Return the (X, Y) coordinate for the center point of the cell that contains the specified text.  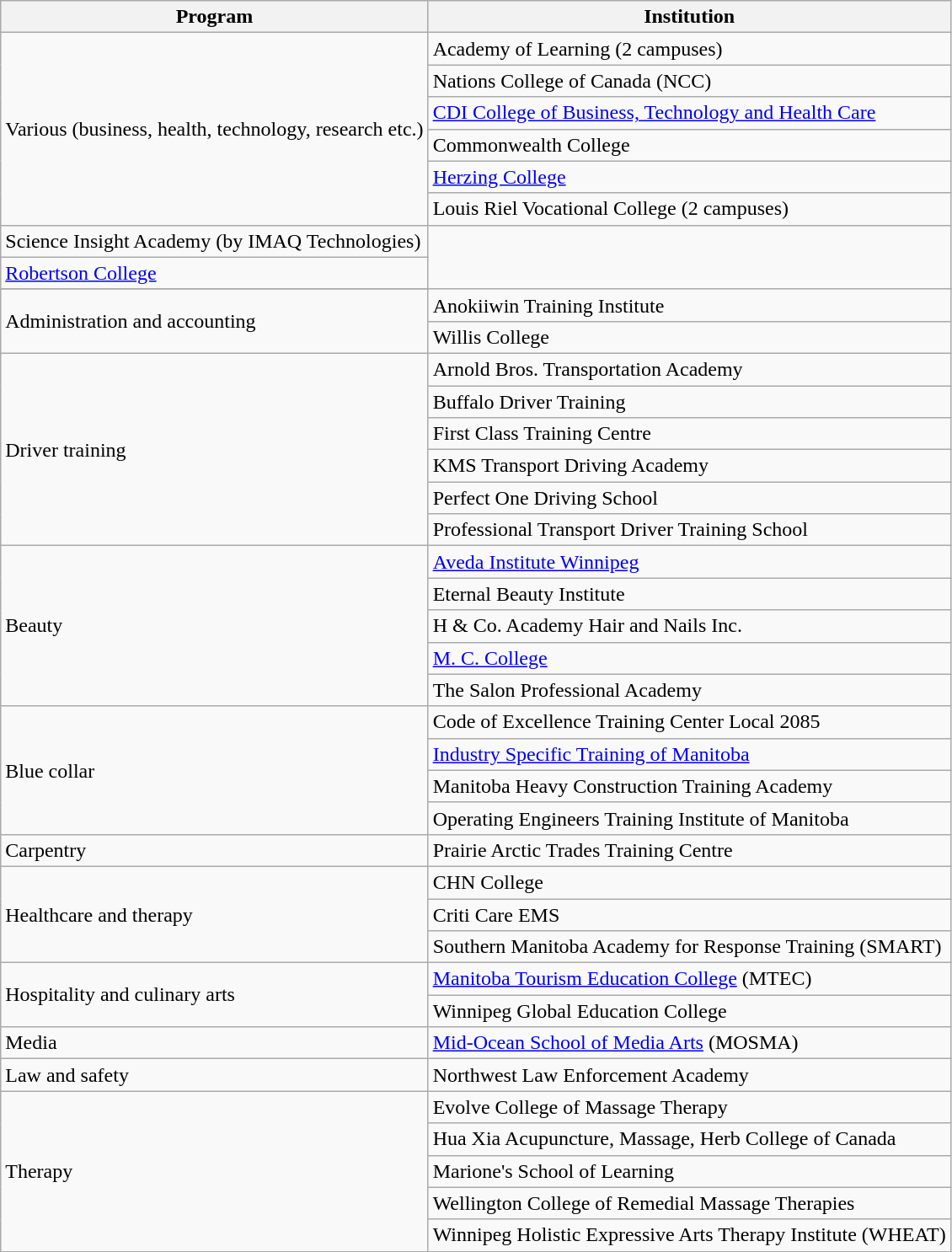
CHN College (689, 882)
Manitoba Tourism Education College (MTEC) (689, 979)
KMS Transport Driving Academy (689, 466)
CDI College of Business, Technology and Health Care (689, 113)
Program (214, 17)
Southern Manitoba Academy for Response Training (SMART) (689, 947)
H & Co. Academy Hair and Nails Inc. (689, 626)
Blue collar (214, 770)
Mid-Ocean School of Media Arts (MOSMA) (689, 1043)
Institution (689, 17)
Nations College of Canada (NCC) (689, 81)
Criti Care EMS (689, 914)
Winnipeg Global Education College (689, 1011)
Industry Specific Training of Manitoba (689, 754)
Prairie Arctic Trades Training Centre (689, 850)
Science Insight Academy (by IMAQ Technologies) (214, 241)
Northwest Law Enforcement Academy (689, 1075)
Commonwealth College (689, 145)
Robertson College (214, 273)
Academy of Learning (2 campuses) (689, 49)
Perfect One Driving School (689, 498)
Winnipeg Holistic Expressive Arts Therapy Institute (WHEAT) (689, 1235)
Beauty (214, 626)
Willis College (689, 337)
Eternal Beauty Institute (689, 594)
Healthcare and therapy (214, 914)
Various (business, health, technology, research etc.) (214, 129)
Hua Xia Acupuncture, Massage, Herb College of Canada (689, 1139)
Professional Transport Driver Training School (689, 530)
Law and safety (214, 1075)
The Salon Professional Academy (689, 690)
Marione's School of Learning (689, 1171)
Media (214, 1043)
Aveda Institute Winnipeg (689, 562)
Code of Excellence Training Center Local 2085 (689, 722)
Buffalo Driver Training (689, 402)
First Class Training Centre (689, 434)
Manitoba Heavy Construction Training Academy (689, 786)
Driver training (214, 449)
Hospitality and culinary arts (214, 995)
Therapy (214, 1171)
Carpentry (214, 850)
Herzing College (689, 177)
Arnold Bros. Transportation Academy (689, 369)
Louis Riel Vocational College (2 campuses) (689, 209)
M. C. College (689, 658)
Wellington College of Remedial Massage Therapies (689, 1203)
Evolve College of Massage Therapy (689, 1107)
Administration and accounting (214, 321)
Operating Engineers Training Institute of Manitoba (689, 818)
Anokiiwin Training Institute (689, 305)
